Determine the [X, Y] coordinate at the center of the cell enclosing the given text.  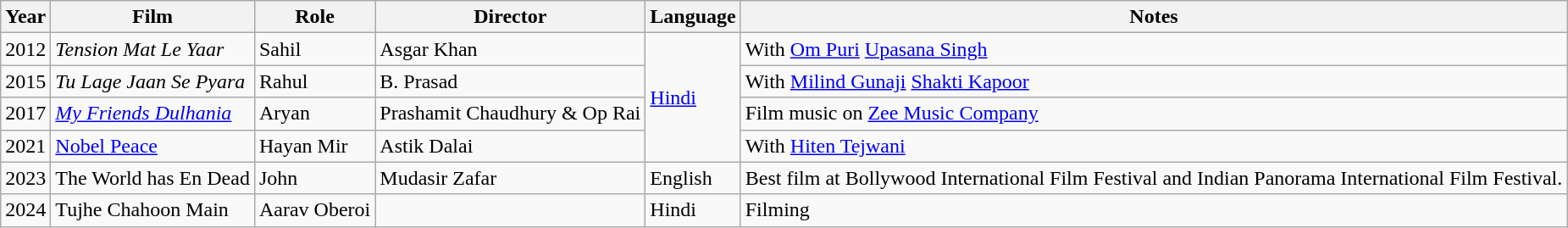
2024 [25, 210]
2023 [25, 178]
Sahil [314, 49]
2015 [25, 81]
2021 [25, 146]
Tu Lage Jaan Se Pyara [152, 81]
The World has En Dead [152, 178]
Film music on Zee Music Company [1154, 114]
Tujhe Chahoon Main [152, 210]
Astik Dalai [510, 146]
Hayan Mir [314, 146]
Film [152, 17]
With Om Puri Upasana Singh [1154, 49]
2012 [25, 49]
Director [510, 17]
My Friends Dulhania [152, 114]
English [693, 178]
Filming [1154, 210]
John [314, 178]
Prashamit Chaudhury & Op Rai [510, 114]
Role [314, 17]
2017 [25, 114]
Year [25, 17]
Best film at Bollywood International Film Festival and Indian Panorama International Film Festival. [1154, 178]
B. Prasad [510, 81]
Tension Mat Le Yaar [152, 49]
With Hiten Tejwani [1154, 146]
Mudasir Zafar [510, 178]
Rahul [314, 81]
Nobel Peace [152, 146]
Aarav Oberoi [314, 210]
With Milind Gunaji Shakti Kapoor [1154, 81]
Asgar Khan [510, 49]
Aryan [314, 114]
Notes [1154, 17]
Language [693, 17]
